Capture the cell that displays the provided text and extract its (x, y) central coordinate. 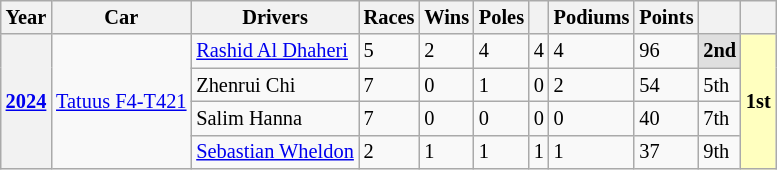
54 (666, 85)
37 (666, 152)
Points (666, 17)
96 (666, 51)
5 (390, 51)
2024 (26, 102)
2nd (720, 51)
Poles (502, 17)
9th (720, 152)
Car (121, 17)
1st (758, 102)
7th (720, 118)
Sebastian Wheldon (274, 152)
Salim Hanna (274, 118)
5th (720, 85)
Tatuus F4-T421 (121, 102)
Wins (446, 17)
Podiums (592, 17)
Rashid Al Dhaheri (274, 51)
Drivers (274, 17)
Zhenrui Chi (274, 85)
Races (390, 17)
40 (666, 118)
Year (26, 17)
